Scan for the cell matching the given text and deliver its [x, y] coordinate at center. 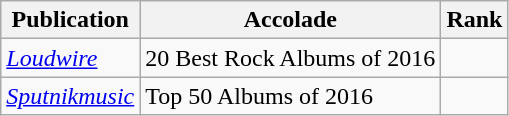
Loudwire [70, 58]
Accolade [290, 20]
Rank [474, 20]
Sputnikmusic [70, 96]
20 Best Rock Albums of 2016 [290, 58]
Publication [70, 20]
Top 50 Albums of 2016 [290, 96]
